Return (X, Y) of the center of cell containing provided text 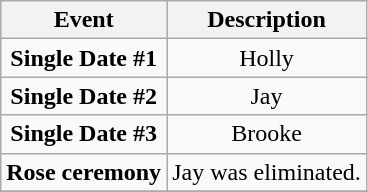
Jay (267, 96)
Event (84, 20)
Single Date #1 (84, 58)
Jay was eliminated. (267, 172)
Holly (267, 58)
Brooke (267, 134)
Description (267, 20)
Single Date #3 (84, 134)
Single Date #2 (84, 96)
Rose ceremony (84, 172)
